Detect which cell encompasses the target text, then output its [X, Y] center coordinate. 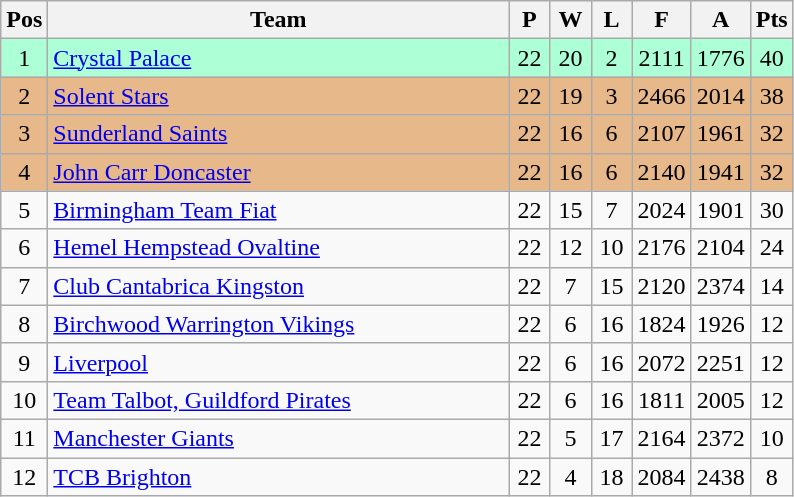
L [612, 20]
2104 [720, 248]
2024 [662, 210]
Crystal Palace [278, 58]
17 [612, 438]
Birchwood Warrington Vikings [278, 324]
2372 [720, 438]
Pos [24, 20]
Hemel Hempstead Ovaltine [278, 248]
Liverpool [278, 362]
1961 [720, 134]
A [720, 20]
2176 [662, 248]
P [530, 20]
TCB Brighton [278, 477]
2251 [720, 362]
1 [24, 58]
19 [570, 96]
38 [772, 96]
F [662, 20]
2107 [662, 134]
11 [24, 438]
1926 [720, 324]
2120 [662, 286]
1811 [662, 400]
Team Talbot, Guildford Pirates [278, 400]
9 [24, 362]
2466 [662, 96]
Pts [772, 20]
1824 [662, 324]
W [570, 20]
1901 [720, 210]
2438 [720, 477]
Birmingham Team Fiat [278, 210]
Club Cantabrica Kingston [278, 286]
1776 [720, 58]
Manchester Giants [278, 438]
30 [772, 210]
14 [772, 286]
John Carr Doncaster [278, 172]
40 [772, 58]
2164 [662, 438]
Solent Stars [278, 96]
18 [612, 477]
Team [278, 20]
2111 [662, 58]
2005 [720, 400]
2014 [720, 96]
24 [772, 248]
2084 [662, 477]
1941 [720, 172]
20 [570, 58]
2374 [720, 286]
2072 [662, 362]
2140 [662, 172]
Sunderland Saints [278, 134]
